Search for the cell housing the specified text and yield its (x, y) center coordinate. 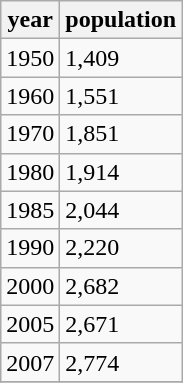
2,044 (121, 210)
2,774 (121, 362)
1990 (30, 248)
2007 (30, 362)
1950 (30, 58)
1960 (30, 96)
1,851 (121, 134)
1980 (30, 172)
2005 (30, 324)
2000 (30, 286)
2,671 (121, 324)
population (121, 20)
1985 (30, 210)
1,409 (121, 58)
1,914 (121, 172)
1970 (30, 134)
year (30, 20)
2,220 (121, 248)
2,682 (121, 286)
1,551 (121, 96)
